Capture the cell that displays the provided text and extract its [X, Y] central coordinate. 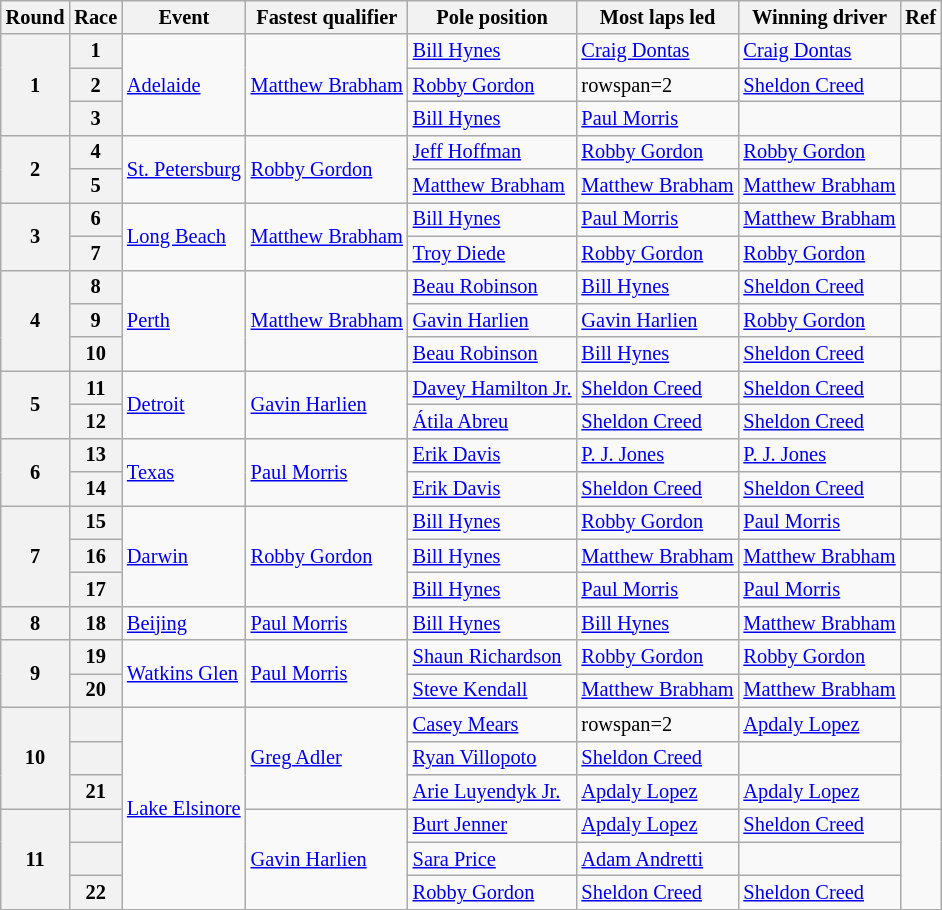
Jeff Hoffman [492, 152]
St. Petersburg [184, 168]
Burt Jenner [492, 825]
14 [96, 489]
Adelaide [184, 84]
Detroit [184, 404]
Ryan Villopoto [492, 758]
Steve Kendall [492, 690]
Long Beach [184, 236]
21 [96, 791]
16 [96, 556]
15 [96, 522]
Fastest qualifier [327, 17]
Shaun Richardson [492, 657]
Casey Mears [492, 724]
13 [96, 455]
Texas [184, 472]
Troy Diede [492, 253]
Arie Luyendyk Jr. [492, 791]
Sara Price [492, 859]
Winning driver [820, 17]
Darwin [184, 556]
17 [96, 589]
12 [96, 421]
Event [184, 17]
Round [36, 17]
Perth [184, 320]
Átila Abreu [492, 421]
Beijing [184, 623]
18 [96, 623]
Watkins Glen [184, 674]
Adam Andretti [658, 859]
20 [96, 690]
Ref [921, 17]
22 [96, 892]
Pole position [492, 17]
Greg Adler [327, 758]
Davey Hamilton Jr. [492, 388]
Most laps led [658, 17]
19 [96, 657]
Lake Elsinore [184, 808]
Race [96, 17]
